Extract the (X, Y) coordinate from the center of the cell holding the provided text.  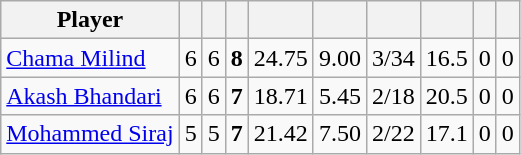
20.5 (446, 96)
16.5 (446, 58)
9.00 (340, 58)
5.45 (340, 96)
Player (90, 20)
21.42 (280, 134)
8 (236, 58)
Akash Bhandari (90, 96)
7.50 (340, 134)
2/22 (393, 134)
Chama Milind (90, 58)
2/18 (393, 96)
Mohammed Siraj (90, 134)
17.1 (446, 134)
3/34 (393, 58)
18.71 (280, 96)
24.75 (280, 58)
